Scan for the cell matching the given text and deliver its [X, Y] coordinate at center. 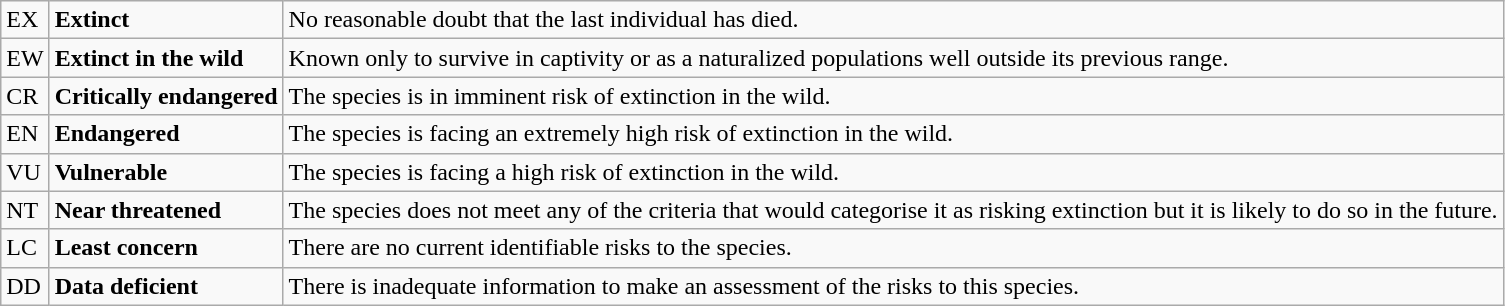
Least concern [166, 248]
Extinct in the wild [166, 58]
The species is facing a high risk of extinction in the wild. [893, 172]
CR [25, 96]
Known only to survive in captivity or as a naturalized populations well outside its previous range. [893, 58]
NT [25, 210]
The species does not meet any of the criteria that would categorise it as risking extinction but it is likely to do so in the future. [893, 210]
The species is facing an extremely high risk of extinction in the wild. [893, 134]
DD [25, 286]
Vulnerable [166, 172]
There is inadequate information to make an assessment of the risks to this species. [893, 286]
Near threatened [166, 210]
EN [25, 134]
LC [25, 248]
Critically endangered [166, 96]
There are no current identifiable risks to the species. [893, 248]
Extinct [166, 20]
VU [25, 172]
EX [25, 20]
Endangered [166, 134]
The species is in imminent risk of extinction in the wild. [893, 96]
Data deficient [166, 286]
No reasonable doubt that the last individual has died. [893, 20]
EW [25, 58]
